Determine the (X, Y) coordinate at the center of the cell enclosing the given text.  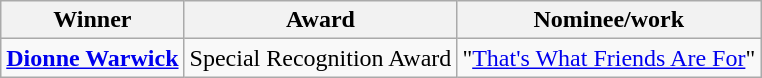
Special Recognition Award (320, 58)
Winner (92, 20)
Dionne Warwick (92, 58)
"That's What Friends Are For" (609, 58)
Award (320, 20)
Nominee/work (609, 20)
